From the cell containing the given text, extract its center point as (X, Y) coordinate. 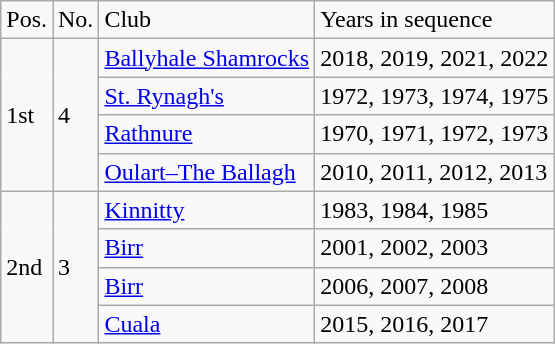
2010, 2011, 2012, 2013 (434, 172)
2nd (27, 267)
No. (75, 20)
4 (75, 115)
Club (207, 20)
Rathnure (207, 134)
Kinnitty (207, 210)
2001, 2002, 2003 (434, 248)
1970, 1971, 1972, 1973 (434, 134)
Oulart–The Ballagh (207, 172)
1983, 1984, 1985 (434, 210)
2018, 2019, 2021, 2022 (434, 58)
St. Rynagh's (207, 96)
2015, 2016, 2017 (434, 324)
Cuala (207, 324)
Pos. (27, 20)
1972, 1973, 1974, 1975 (434, 96)
Years in sequence (434, 20)
2006, 2007, 2008 (434, 286)
3 (75, 267)
Ballyhale Shamrocks (207, 58)
1st (27, 115)
